For the text-containing cell, return its midpoint in (x, y) coordinate format. 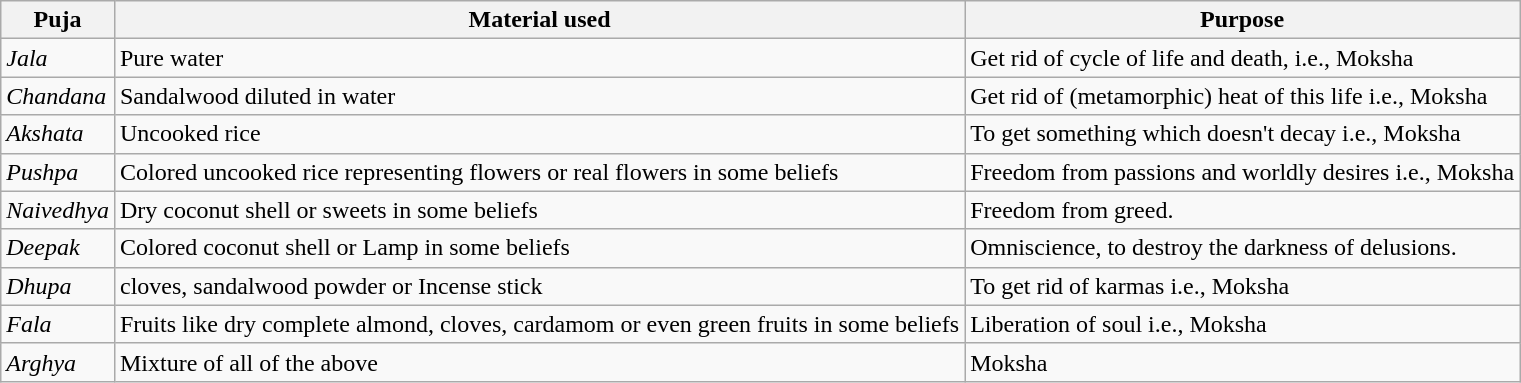
Pushpa (58, 172)
Omniscience, to destroy the darkness of delusions. (1242, 248)
Dry coconut shell or sweets in some beliefs (539, 210)
Chandana (58, 96)
Arghya (58, 362)
Material used (539, 20)
Puja (58, 20)
Freedom from greed. (1242, 210)
Mixture of all of the above (539, 362)
Liberation of soul i.e., Moksha (1242, 324)
Jala (58, 58)
Purpose (1242, 20)
Sandalwood diluted in water (539, 96)
Moksha (1242, 362)
To get something which doesn't decay i.e., Moksha (1242, 134)
cloves, sandalwood powder or Incense stick (539, 286)
Dhupa (58, 286)
Akshata (58, 134)
Fruits like dry complete almond, cloves, cardamom or even green fruits in some beliefs (539, 324)
Get rid of (metamorphic) heat of this life i.e., Moksha (1242, 96)
Colored coconut shell or Lamp in some beliefs (539, 248)
Naivedhya (58, 210)
Uncooked rice (539, 134)
To get rid of karmas i.e., Moksha (1242, 286)
Fala (58, 324)
Get rid of cycle of life and death, i.e., Moksha (1242, 58)
Deepak (58, 248)
Freedom from passions and worldly desires i.e., Moksha (1242, 172)
Colored uncooked rice representing flowers or real flowers in some beliefs (539, 172)
Pure water (539, 58)
